Return [X, Y] of the center of cell containing provided text 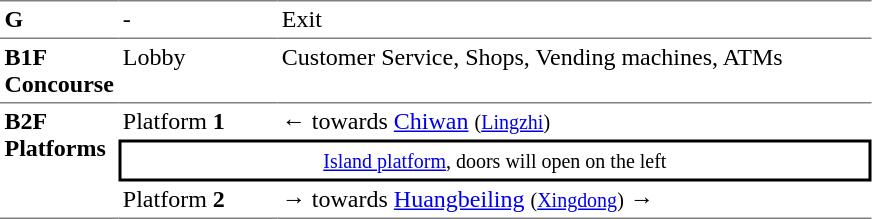
← towards Chiwan (Lingzhi) [574, 122]
B1FConcourse [59, 71]
Exit [574, 19]
Platform 1 [198, 122]
Customer Service, Shops, Vending machines, ATMs [574, 71]
G [59, 19]
Lobby [198, 71]
Island platform, doors will open on the left [494, 161]
- [198, 19]
